Return the (x, y) coordinate for the center point of the cell that contains the specified text.  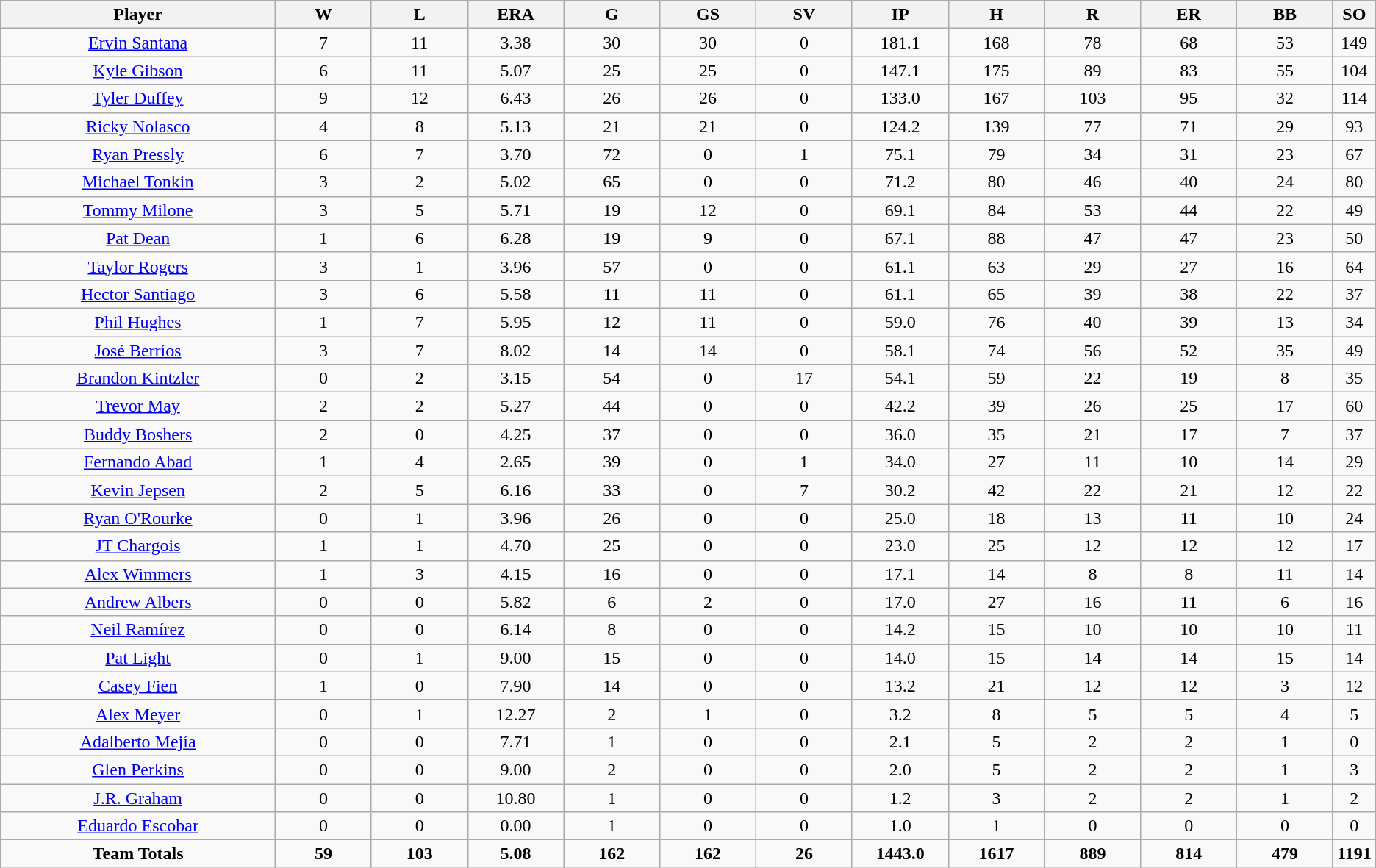
56 (1092, 351)
84 (997, 210)
ERA (516, 15)
77 (1092, 126)
SO (1354, 15)
Player (138, 15)
74 (997, 351)
1443.0 (900, 854)
4.70 (516, 546)
Tyler Duffey (138, 98)
5.27 (516, 406)
5.71 (516, 210)
Taylor Rogers (138, 266)
BB (1285, 15)
181.1 (900, 43)
72 (612, 154)
10.80 (516, 797)
42.2 (900, 406)
167 (997, 98)
Kyle Gibson (138, 71)
3.70 (516, 154)
18 (997, 518)
75.1 (900, 154)
147.1 (900, 71)
60 (1354, 406)
55 (1285, 71)
3.2 (900, 714)
JT Chargois (138, 546)
Michael Tonkin (138, 182)
17.0 (900, 602)
17.1 (900, 574)
IP (900, 15)
69.1 (900, 210)
Phil Hughes (138, 322)
32 (1285, 98)
6.14 (516, 630)
64 (1354, 266)
36.0 (900, 434)
Glen Perkins (138, 770)
54 (612, 379)
5.02 (516, 182)
Ervin Santana (138, 43)
133.0 (900, 98)
3.38 (516, 43)
12.27 (516, 714)
14.0 (900, 658)
175 (997, 71)
Trevor May (138, 406)
25.0 (900, 518)
78 (1092, 43)
889 (1092, 854)
5.13 (516, 126)
R (1092, 15)
58.1 (900, 351)
1.2 (900, 797)
Team Totals (138, 854)
33 (612, 490)
89 (1092, 71)
1.0 (900, 826)
Hector Santiago (138, 294)
54.1 (900, 379)
6.43 (516, 98)
57 (612, 266)
Pat Light (138, 658)
88 (997, 238)
Ryan O'Rourke (138, 518)
93 (1354, 126)
23.0 (900, 546)
5.82 (516, 602)
G (612, 15)
1617 (997, 854)
Buddy Boshers (138, 434)
95 (1189, 98)
Ryan Pressly (138, 154)
5.95 (516, 322)
L (419, 15)
67 (1354, 154)
34.0 (900, 462)
149 (1354, 43)
Kevin Jepsen (138, 490)
59.0 (900, 322)
31 (1189, 154)
José Berríos (138, 351)
114 (1354, 98)
GS (709, 15)
Tommy Milone (138, 210)
5.08 (516, 854)
5.58 (516, 294)
139 (997, 126)
14.2 (900, 630)
1191 (1354, 854)
5.07 (516, 71)
6.16 (516, 490)
H (997, 15)
4.15 (516, 574)
7.71 (516, 742)
168 (997, 43)
8.02 (516, 351)
Andrew Albers (138, 602)
6.28 (516, 238)
2.1 (900, 742)
Ricky Nolasco (138, 126)
124.2 (900, 126)
W (323, 15)
Alex Wimmers (138, 574)
ER (1189, 15)
J.R. Graham (138, 797)
4.25 (516, 434)
Adalberto Mejía (138, 742)
Alex Meyer (138, 714)
2.0 (900, 770)
Neil Ramírez (138, 630)
67.1 (900, 238)
0.00 (516, 826)
79 (997, 154)
104 (1354, 71)
50 (1354, 238)
7.90 (516, 686)
63 (997, 266)
Pat Dean (138, 238)
68 (1189, 43)
42 (997, 490)
SV (804, 15)
52 (1189, 351)
2.65 (516, 462)
Brandon Kintzler (138, 379)
71.2 (900, 182)
Fernando Abad (138, 462)
38 (1189, 294)
30.2 (900, 490)
83 (1189, 71)
479 (1285, 854)
Eduardo Escobar (138, 826)
3.15 (516, 379)
814 (1189, 854)
13.2 (900, 686)
46 (1092, 182)
76 (997, 322)
Casey Fien (138, 686)
71 (1189, 126)
